Pinpoint the cell where the given text exists, returning its [X, Y] midpoint coordinate. 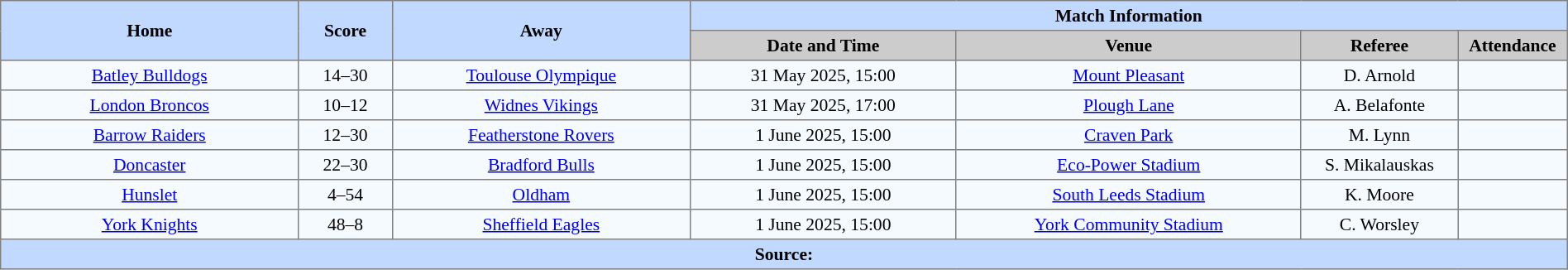
South Leeds Stadium [1128, 195]
Attendance [1513, 46]
C. Worsley [1379, 224]
Eco-Power Stadium [1128, 165]
Plough Lane [1128, 105]
Toulouse Olympique [541, 75]
Hunslet [150, 195]
Featherstone Rovers [541, 135]
Doncaster [150, 165]
Widnes Vikings [541, 105]
Venue [1128, 46]
12–30 [346, 135]
Sheffield Eagles [541, 224]
Referee [1379, 46]
Match Information [1128, 16]
48–8 [346, 224]
Mount Pleasant [1128, 75]
Craven Park [1128, 135]
22–30 [346, 165]
10–12 [346, 105]
D. Arnold [1379, 75]
Barrow Raiders [150, 135]
31 May 2025, 15:00 [823, 75]
York Knights [150, 224]
Source: [784, 254]
S. Mikalauskas [1379, 165]
Home [150, 31]
London Broncos [150, 105]
Away [541, 31]
Bradford Bulls [541, 165]
4–54 [346, 195]
Score [346, 31]
31 May 2025, 17:00 [823, 105]
York Community Stadium [1128, 224]
Oldham [541, 195]
Batley Bulldogs [150, 75]
14–30 [346, 75]
A. Belafonte [1379, 105]
M. Lynn [1379, 135]
K. Moore [1379, 195]
Date and Time [823, 46]
